From the cell containing the given text, extract its center point as (X, Y) coordinate. 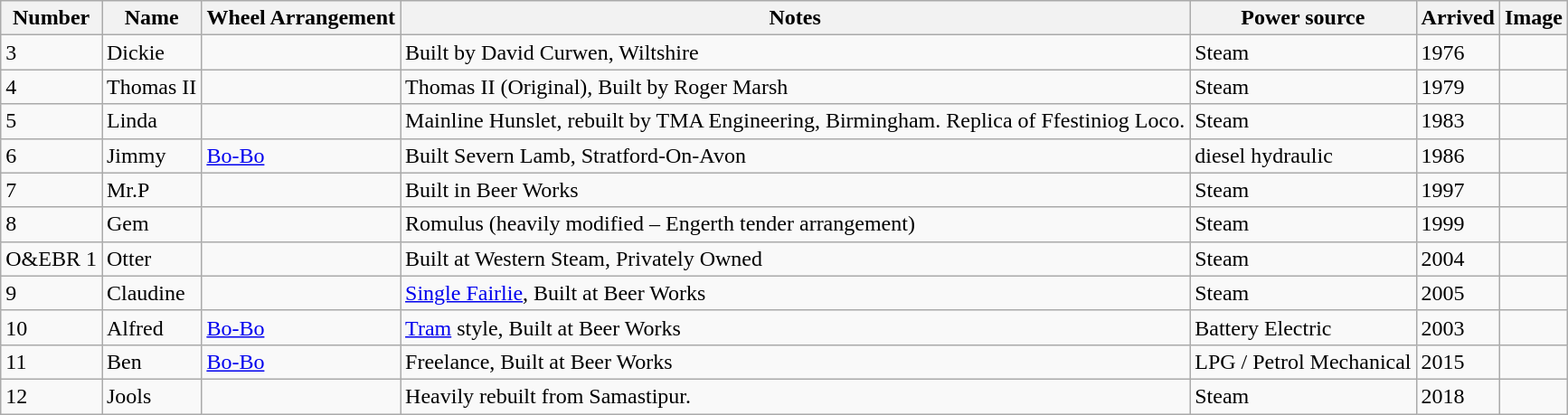
Built in Beer Works (796, 190)
Heavily rebuilt from Samastipur. (796, 396)
Linda (151, 121)
Name (151, 18)
1983 (1458, 121)
Alfred (151, 327)
10 (52, 327)
Freelance, Built at Beer Works (796, 362)
Arrived (1458, 18)
Jimmy (151, 156)
1979 (1458, 87)
9 (52, 293)
12 (52, 396)
2018 (1458, 396)
2005 (1458, 293)
Built Severn Lamb, Stratford-On-Avon (796, 156)
O&EBR 1 (52, 259)
7 (52, 190)
11 (52, 362)
Dickie (151, 52)
4 (52, 87)
Image (1534, 18)
5 (52, 121)
Notes (796, 18)
Single Fairlie, Built at Beer Works (796, 293)
diesel hydraulic (1303, 156)
Built by David Curwen, Wiltshire (796, 52)
6 (52, 156)
Number (52, 18)
Thomas II (Original), Built by Roger Marsh (796, 87)
1976 (1458, 52)
Gem (151, 224)
3 (52, 52)
1986 (1458, 156)
LPG / Petrol Mechanical (1303, 362)
Battery Electric (1303, 327)
1999 (1458, 224)
Claudine (151, 293)
2003 (1458, 327)
Mainline Hunslet, rebuilt by TMA Engineering, Birmingham. Replica of Ffestiniog Loco. (796, 121)
Power source (1303, 18)
8 (52, 224)
Mr.P (151, 190)
Wheel Arrangement (301, 18)
Romulus (heavily modified – Engerth tender arrangement) (796, 224)
Jools (151, 396)
Ben (151, 362)
2015 (1458, 362)
2004 (1458, 259)
1997 (1458, 190)
Otter (151, 259)
Built at Western Steam, Privately Owned (796, 259)
Tram style, Built at Beer Works (796, 327)
Thomas II (151, 87)
